Scan for the cell matching the given text and deliver its (X, Y) coordinate at center. 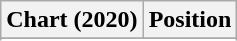
Chart (2020) (72, 20)
Position (190, 20)
